Extract the [x, y] coordinate from the center of the cell holding the provided text.  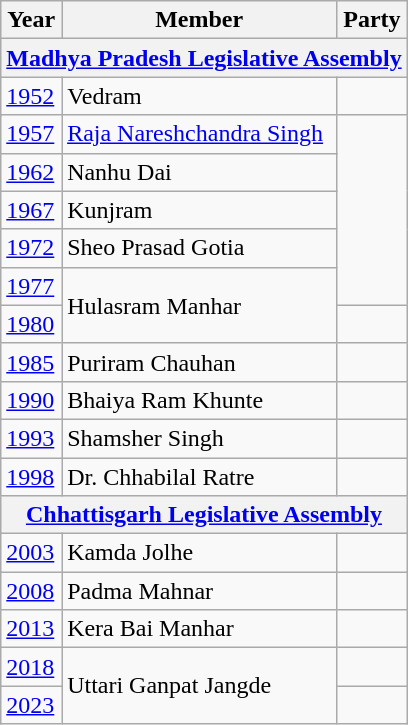
Dr. Chhabilal Ratre [200, 477]
2003 [32, 553]
Bhaiya Ram Khunte [200, 400]
Raja Nareshchandra Singh [200, 134]
1977 [32, 286]
1980 [32, 324]
Kunjram [200, 210]
1952 [32, 96]
Chhattisgarh Legislative Assembly [204, 515]
1967 [32, 210]
Vedram [200, 96]
Party [372, 20]
2018 [32, 667]
2008 [32, 591]
Shamsher Singh [200, 438]
Puriram Chauhan [200, 362]
1972 [32, 248]
Kamda Jolhe [200, 553]
2023 [32, 705]
Padma Mahnar [200, 591]
1993 [32, 438]
Hulasram Manhar [200, 305]
Madhya Pradesh Legislative Assembly [204, 58]
1998 [32, 477]
1985 [32, 362]
1957 [32, 134]
Sheo Prasad Gotia [200, 248]
Member [200, 20]
Uttari Ganpat Jangde [200, 686]
Kera Bai Manhar [200, 629]
Nanhu Dai [200, 172]
1962 [32, 172]
Year [32, 20]
1990 [32, 400]
2013 [32, 629]
